Pinpoint the cell where the given text exists, returning its [X, Y] midpoint coordinate. 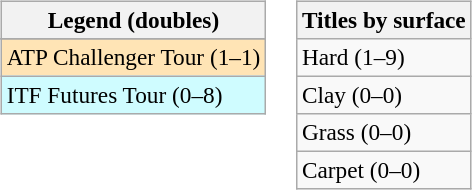
ITF Futures Tour (0–8) [133, 95]
Titles by surface [384, 20]
ATP Challenger Tour (1–1) [133, 57]
Legend (doubles) [133, 20]
Carpet (0–0) [384, 171]
Clay (0–0) [384, 95]
Hard (1–9) [384, 57]
Grass (0–0) [384, 133]
